Identify which cell holds the provided text, then report its [X, Y] central coordinate. 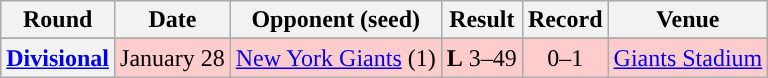
Divisional [58, 58]
Giants Stadium [688, 58]
Venue [688, 20]
New York Giants (1) [336, 58]
Round [58, 20]
January 28 [173, 58]
Record [565, 20]
Date [173, 20]
0–1 [565, 58]
Opponent (seed) [336, 20]
Result [482, 20]
L 3–49 [482, 58]
